Extract the (X, Y) coordinate from the center of the cell holding the provided text.  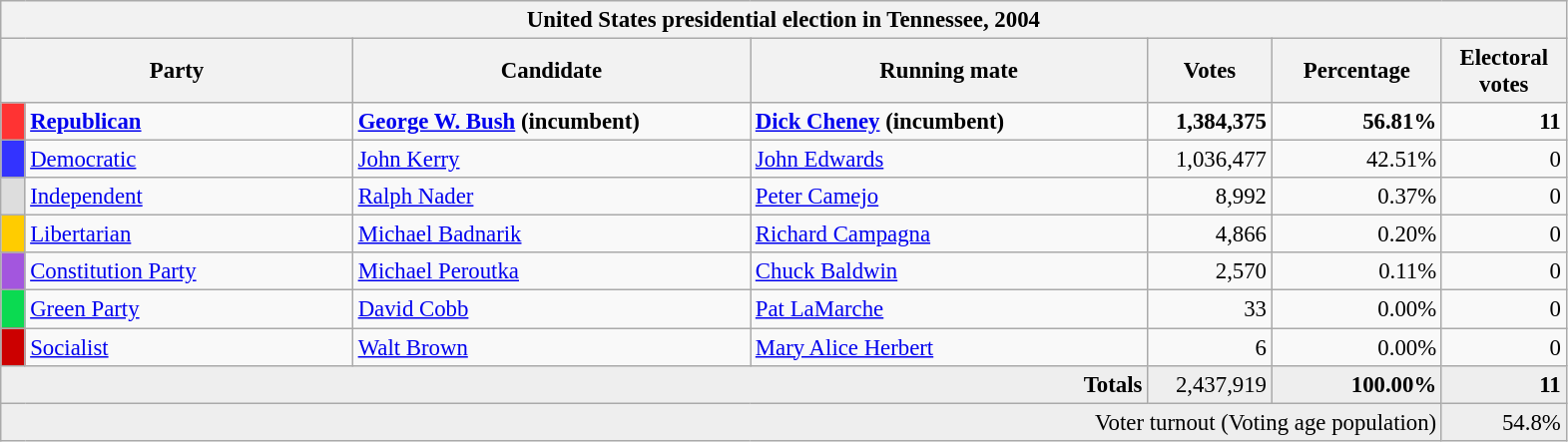
Ralph Nader (551, 197)
Voter turnout (Voting age population) (722, 422)
John Kerry (551, 160)
Percentage (1356, 72)
Michael Peroutka (551, 272)
8,992 (1210, 197)
Socialist (189, 347)
2,570 (1210, 272)
Michael Badnarik (551, 234)
33 (1210, 309)
Running mate (949, 72)
Votes (1210, 72)
Dick Cheney (incumbent) (949, 122)
United States presidential election in Tennessee, 2004 (784, 20)
1,384,375 (1210, 122)
George W. Bush (incumbent) (551, 122)
Green Party (189, 309)
4,866 (1210, 234)
56.81% (1356, 122)
Constitution Party (189, 272)
Totals (575, 384)
Democratic (189, 160)
Candidate (551, 72)
John Edwards (949, 160)
Chuck Baldwin (949, 272)
Republican (189, 122)
Libertarian (189, 234)
1,036,477 (1210, 160)
42.51% (1356, 160)
Peter Camejo (949, 197)
Party (178, 72)
Electoral votes (1503, 72)
2,437,919 (1210, 384)
Mary Alice Herbert (949, 347)
David Cobb (551, 309)
0.37% (1356, 197)
Pat LaMarche (949, 309)
100.00% (1356, 384)
0.20% (1356, 234)
54.8% (1503, 422)
Walt Brown (551, 347)
Richard Campagna (949, 234)
Independent (189, 197)
6 (1210, 347)
0.11% (1356, 272)
